Capture the cell that displays the provided text and extract its (x, y) central coordinate. 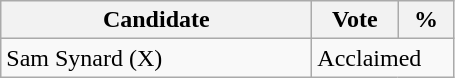
Acclaimed (383, 58)
Sam Synard (X) (156, 58)
Vote (355, 20)
Candidate (156, 20)
% (426, 20)
